Scan for the cell matching the given text and deliver its (x, y) coordinate at center. 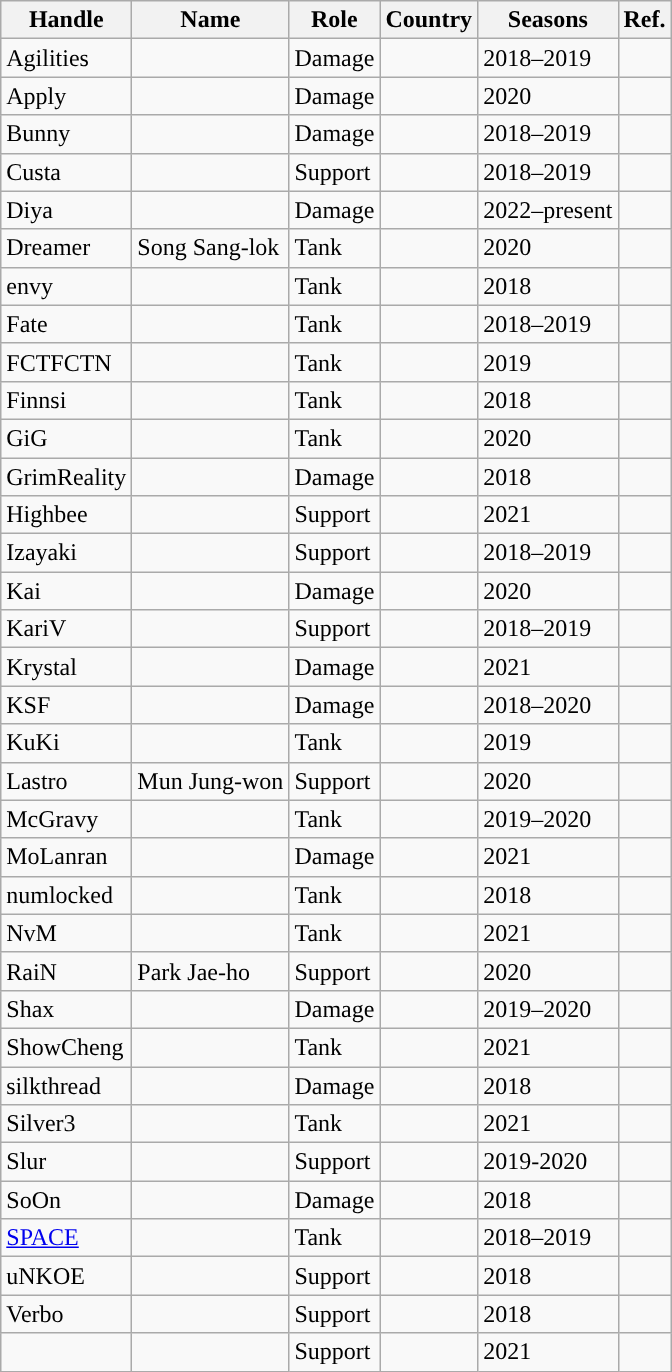
Izayaki (66, 553)
Country (429, 20)
Seasons (548, 20)
SPACE (66, 1238)
envy (66, 286)
FCTFCTN (66, 362)
ShowCheng (66, 1047)
RaiN (66, 971)
NvM (66, 933)
McGravy (66, 819)
SoOn (66, 1200)
Slur (66, 1162)
KuKi (66, 743)
Song Sang-lok (210, 248)
Dreamer (66, 248)
Shax (66, 1009)
2022–present (548, 210)
Mun Jung-won (210, 781)
Agilities (66, 58)
Ref. (644, 20)
2018–2020 (548, 705)
Role (334, 20)
KariV (66, 629)
Custa (66, 172)
Verbo (66, 1314)
Krystal (66, 667)
2019-2020 (548, 1162)
Lastro (66, 781)
Silver3 (66, 1124)
MoLanran (66, 857)
uNKOE (66, 1276)
numlocked (66, 895)
Diya (66, 210)
Apply (66, 96)
Park Jae-ho (210, 971)
Finnsi (66, 400)
KSF (66, 705)
Kai (66, 591)
GiG (66, 438)
Name (210, 20)
Highbee (66, 515)
Fate (66, 324)
silkthread (66, 1085)
Bunny (66, 134)
Handle (66, 20)
GrimReality (66, 477)
